Detect which cell encompasses the target text, then output its [X, Y] center coordinate. 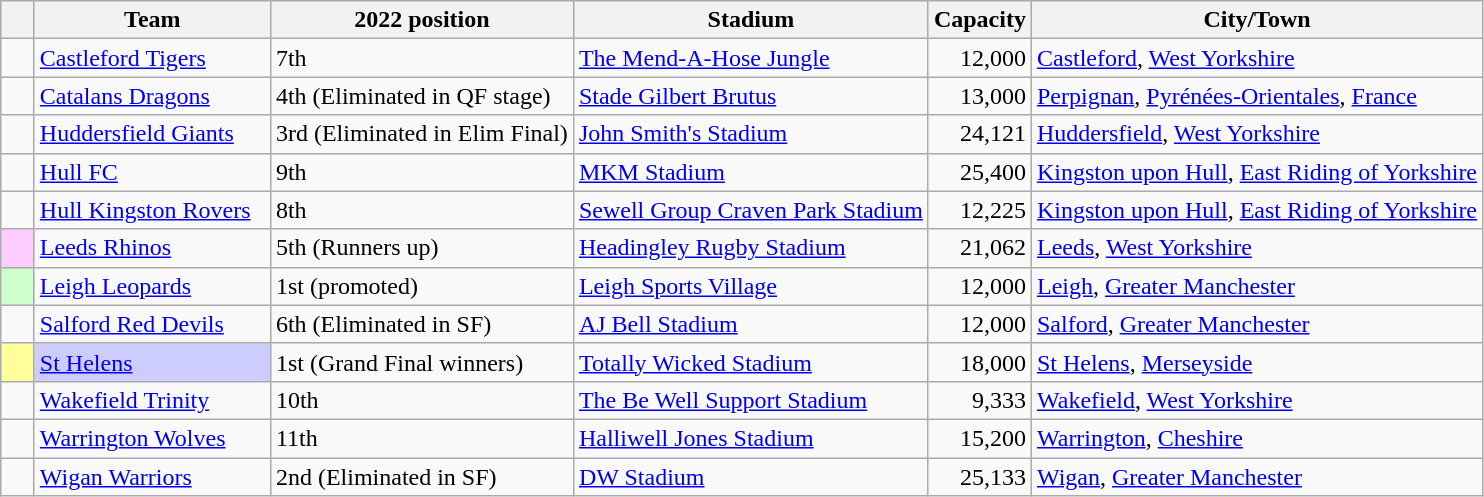
3rd (Eliminated in Elim Final) [422, 134]
St Helens [152, 362]
St Helens, Merseyside [1256, 362]
AJ Bell Stadium [750, 324]
6th (Eliminated in SF) [422, 324]
1st (Grand Final winners) [422, 362]
24,121 [980, 134]
Salford Red Devils [152, 324]
Wakefield, West Yorkshire [1256, 400]
Stadium [750, 20]
Leeds Rhinos [152, 248]
18,000 [980, 362]
2022 position [422, 20]
Huddersfield, West Yorkshire [1256, 134]
Warrington, Cheshire [1256, 438]
9th [422, 172]
Catalans Dragons [152, 96]
12,225 [980, 210]
Hull FC [152, 172]
Capacity [980, 20]
Leeds, West Yorkshire [1256, 248]
15,200 [980, 438]
The Mend-A-Hose Jungle [750, 58]
Wakefield Trinity [152, 400]
1st (promoted) [422, 286]
The Be Well Support Stadium [750, 400]
Headingley Rugby Stadium [750, 248]
Hull Kingston Rovers [152, 210]
Wigan Warriors [152, 477]
Warrington Wolves [152, 438]
4th (Eliminated in QF stage) [422, 96]
Sewell Group Craven Park Stadium [750, 210]
25,400 [980, 172]
Team [152, 20]
Huddersfield Giants [152, 134]
13,000 [980, 96]
9,333 [980, 400]
Halliwell Jones Stadium [750, 438]
8th [422, 210]
Castleford, West Yorkshire [1256, 58]
Wigan, Greater Manchester [1256, 477]
Leigh Leopards [152, 286]
Leigh Sports Village [750, 286]
Salford, Greater Manchester [1256, 324]
John Smith's Stadium [750, 134]
Stade Gilbert Brutus [750, 96]
Castleford Tigers [152, 58]
DW Stadium [750, 477]
Totally Wicked Stadium [750, 362]
11th [422, 438]
25,133 [980, 477]
21,062 [980, 248]
MKM Stadium [750, 172]
Perpignan, Pyrénées-Orientales, France [1256, 96]
5th (Runners up) [422, 248]
10th [422, 400]
7th [422, 58]
City/Town [1256, 20]
Leigh, Greater Manchester [1256, 286]
2nd (Eliminated in SF) [422, 477]
